Determine the (X, Y) coordinate at the center of the cell enclosing the given text.  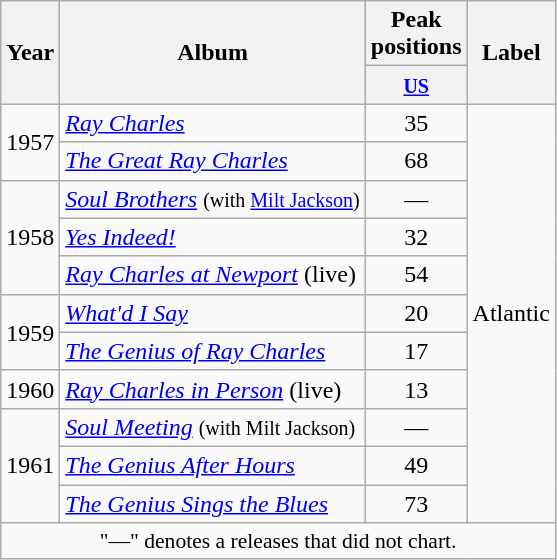
Album (212, 52)
Ray Charles in Person (live) (212, 389)
The Genius of Ray Charles (212, 351)
1959 (30, 332)
Soul Brothers (with Milt Jackson) (212, 199)
Peak positions (416, 34)
Ray Charles at Newport (live) (212, 275)
1958 (30, 237)
Soul Meeting (with Milt Jackson) (212, 427)
Ray Charles (212, 123)
Atlantic (511, 314)
Year (30, 52)
20 (416, 313)
49 (416, 465)
73 (416, 503)
The Genius Sings the Blues (212, 503)
US (416, 85)
32 (416, 237)
"—" denotes a releases that did not chart. (278, 541)
What'd I Say (212, 313)
17 (416, 351)
68 (416, 161)
1957 (30, 142)
Label (511, 52)
13 (416, 389)
1960 (30, 389)
35 (416, 123)
The Great Ray Charles (212, 161)
Yes Indeed! (212, 237)
The Genius After Hours (212, 465)
54 (416, 275)
1961 (30, 465)
